For the text-containing cell, return its midpoint in (x, y) coordinate format. 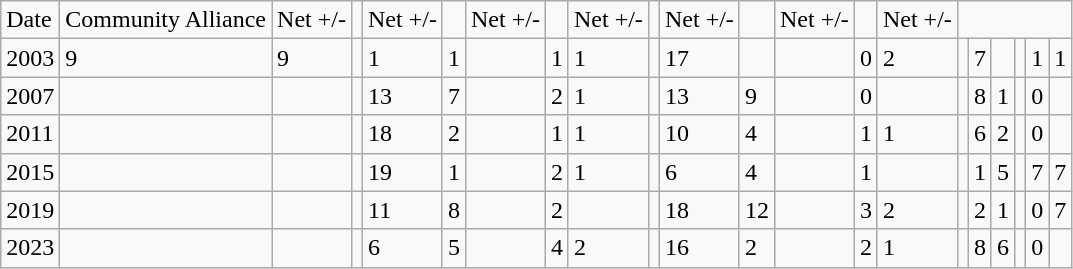
2003 (30, 58)
11 (403, 210)
2011 (30, 134)
17 (699, 58)
2023 (30, 248)
2015 (30, 172)
10 (699, 134)
12 (756, 210)
19 (403, 172)
2019 (30, 210)
Community Alliance (166, 20)
Date (30, 20)
16 (699, 248)
2007 (30, 96)
3 (866, 210)
